Search for the cell housing the specified text and yield its (x, y) center coordinate. 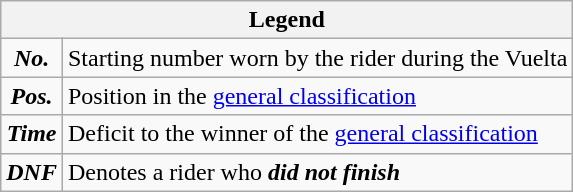
Position in the general classification (317, 96)
Time (32, 134)
Pos. (32, 96)
Denotes a rider who did not finish (317, 172)
No. (32, 58)
Starting number worn by the rider during the Vuelta (317, 58)
DNF (32, 172)
Legend (287, 20)
Deficit to the winner of the general classification (317, 134)
